For the text-containing cell, return its midpoint in [X, Y] coordinate format. 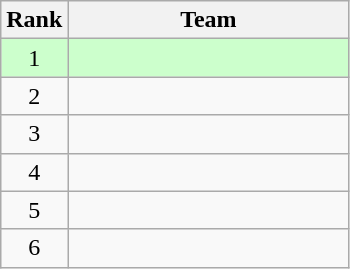
1 [34, 58]
5 [34, 210]
6 [34, 248]
3 [34, 134]
Team [208, 20]
2 [34, 96]
4 [34, 172]
Rank [34, 20]
